Pinpoint the cell where the given text exists, returning its [X, Y] midpoint coordinate. 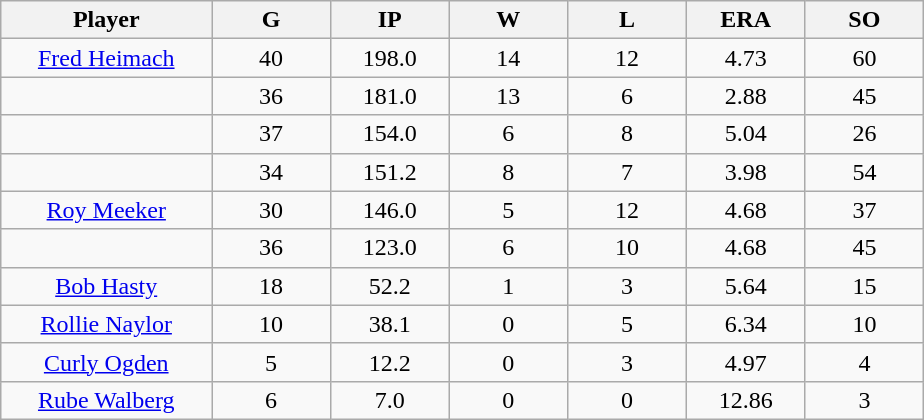
123.0 [390, 248]
Curly Ogden [106, 362]
W [508, 20]
12.2 [390, 362]
G [272, 20]
34 [272, 172]
ERA [746, 20]
15 [864, 286]
3.98 [746, 172]
6.34 [746, 324]
181.0 [390, 96]
151.2 [390, 172]
4 [864, 362]
5.04 [746, 134]
38.1 [390, 324]
40 [272, 58]
4.97 [746, 362]
Fred Heimach [106, 58]
52.2 [390, 286]
30 [272, 210]
IP [390, 20]
SO [864, 20]
Roy Meeker [106, 210]
1 [508, 286]
18 [272, 286]
4.73 [746, 58]
7.0 [390, 400]
14 [508, 58]
Bob Hasty [106, 286]
60 [864, 58]
L [628, 20]
146.0 [390, 210]
Player [106, 20]
5.64 [746, 286]
198.0 [390, 58]
26 [864, 134]
Rube Walberg [106, 400]
54 [864, 172]
13 [508, 96]
12.86 [746, 400]
Rollie Naylor [106, 324]
154.0 [390, 134]
2.88 [746, 96]
7 [628, 172]
